Extract the (X, Y) coordinate from the center of the cell holding the provided text.  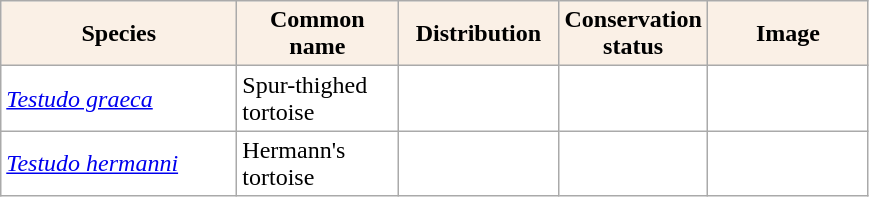
Distribution (478, 34)
Species (119, 34)
Image (788, 34)
Hermann's tortoise (318, 164)
Conservation status (633, 34)
Testudo hermanni (119, 164)
Testudo graeca (119, 98)
Spur-thighed tortoise (318, 98)
Common name (318, 34)
